For the text-containing cell, return its midpoint in (x, y) coordinate format. 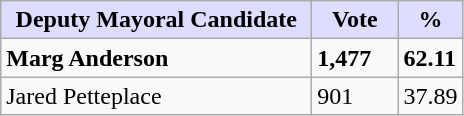
Marg Anderson (156, 58)
37.89 (430, 96)
62.11 (430, 58)
% (430, 20)
Jared Petteplace (156, 96)
Vote (355, 20)
1,477 (355, 58)
Deputy Mayoral Candidate (156, 20)
901 (355, 96)
